Detect which cell encompasses the target text, then output its (x, y) center coordinate. 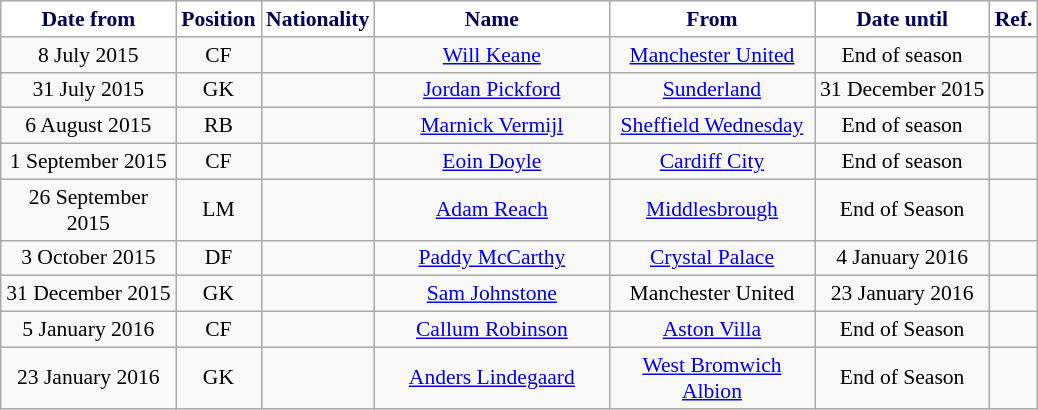
Middlesbrough (712, 210)
Date until (902, 19)
Will Keane (492, 55)
8 July 2015 (88, 55)
Adam Reach (492, 210)
3 October 2015 (88, 258)
RB (218, 126)
26 September 2015 (88, 210)
4 January 2016 (902, 258)
Marnick Vermijl (492, 126)
Sheffield Wednesday (712, 126)
Crystal Palace (712, 258)
Date from (88, 19)
Aston Villa (712, 330)
Sunderland (712, 90)
West Bromwich Albion (712, 378)
Callum Robinson (492, 330)
Eoin Doyle (492, 162)
1 September 2015 (88, 162)
Anders Lindegaard (492, 378)
Position (218, 19)
Name (492, 19)
31 July 2015 (88, 90)
DF (218, 258)
Jordan Pickford (492, 90)
Ref. (1014, 19)
Nationality (318, 19)
From (712, 19)
LM (218, 210)
Cardiff City (712, 162)
Paddy McCarthy (492, 258)
5 January 2016 (88, 330)
Sam Johnstone (492, 294)
6 August 2015 (88, 126)
